Detect which cell encompasses the target text, then output its [x, y] center coordinate. 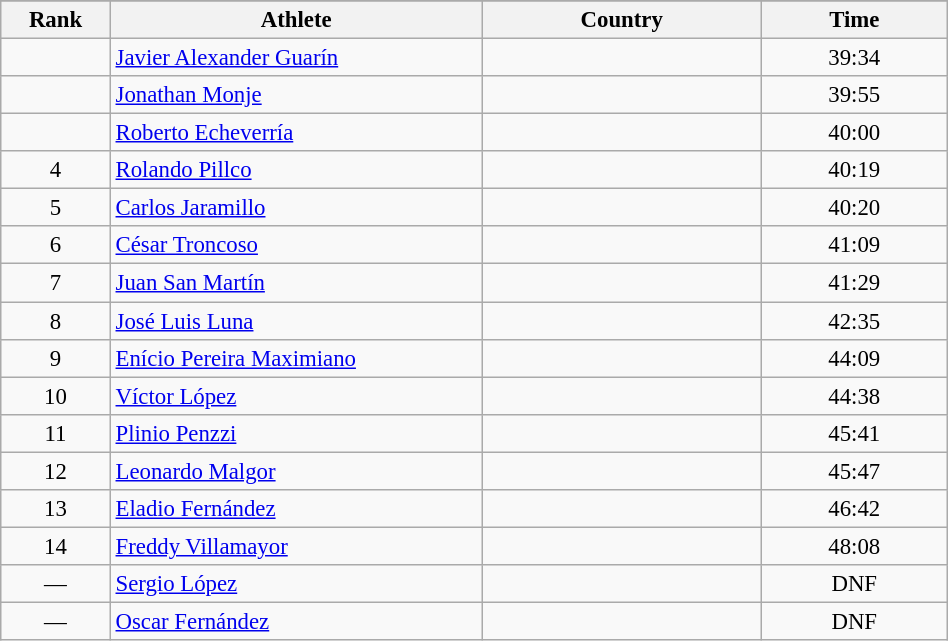
42:35 [854, 321]
Leonardo Malgor [296, 471]
Roberto Echeverría [296, 133]
Rank [56, 20]
7 [56, 283]
Athlete [296, 20]
José Luis Luna [296, 321]
Jonathan Monje [296, 95]
Víctor López [296, 396]
9 [56, 358]
Eladio Fernández [296, 509]
41:29 [854, 283]
Carlos Jaramillo [296, 208]
45:47 [854, 471]
45:41 [854, 433]
40:00 [854, 133]
44:09 [854, 358]
6 [56, 245]
39:34 [854, 58]
Rolando Pillco [296, 170]
César Troncoso [296, 245]
14 [56, 546]
44:38 [854, 396]
5 [56, 208]
39:55 [854, 95]
Country [622, 20]
Oscar Fernández [296, 621]
11 [56, 433]
Freddy Villamayor [296, 546]
4 [56, 170]
13 [56, 509]
8 [56, 321]
Plinio Penzzi [296, 433]
10 [56, 396]
40:19 [854, 170]
41:09 [854, 245]
Enício Pereira Maximiano [296, 358]
Juan San Martín [296, 283]
Time [854, 20]
40:20 [854, 208]
Sergio López [296, 584]
Javier Alexander Guarín [296, 58]
48:08 [854, 546]
46:42 [854, 509]
12 [56, 471]
